Capture the cell that displays the provided text and extract its [x, y] central coordinate. 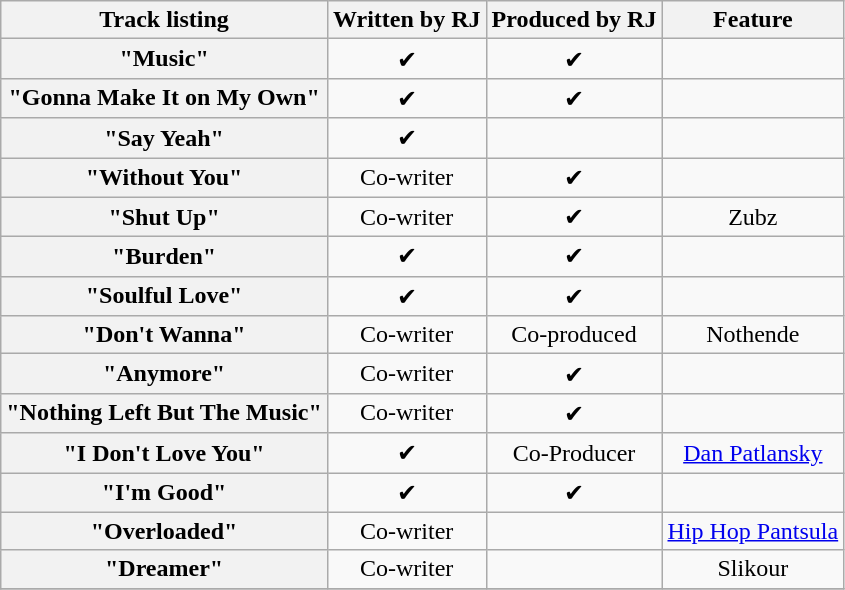
"I Don't Love You" [164, 453]
Hip Hop Pantsula [753, 531]
Co-Producer [574, 453]
"Shut Up" [164, 217]
Written by RJ [406, 20]
Co-produced [574, 335]
Zubz [753, 217]
Feature [753, 20]
Nothende [753, 335]
"Without You" [164, 178]
"Don't Wanna" [164, 335]
"Dreamer" [164, 569]
"Burden" [164, 257]
"Anymore" [164, 374]
"Music" [164, 59]
Track listing [164, 20]
"Overloaded" [164, 531]
Produced by RJ [574, 20]
"Soulful Love" [164, 296]
"Gonna Make It on My Own" [164, 98]
Dan Patlansky [753, 453]
"I'm Good" [164, 492]
"Say Yeah" [164, 138]
"Nothing Left But The Music" [164, 413]
Slikour [753, 569]
